Pinpoint the cell where the given text exists, returning its (X, Y) midpoint coordinate. 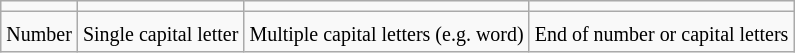
Multiple capital letters (e.g. word) (386, 32)
Number (40, 32)
End of number or capital letters (662, 32)
Single capital letter (160, 32)
